Capture the cell that displays the provided text and extract its (X, Y) central coordinate. 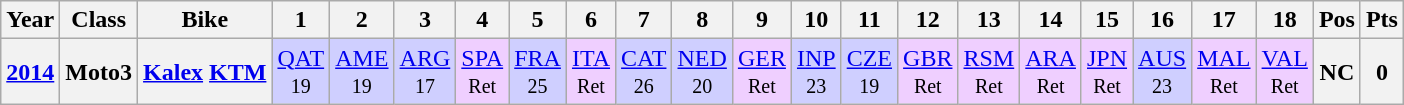
8 (702, 20)
AUS23 (1162, 72)
NED20 (702, 72)
VALRet (1284, 72)
Year (30, 20)
CZE19 (869, 72)
12 (928, 20)
14 (1051, 20)
13 (989, 20)
6 (590, 20)
2 (362, 20)
1 (301, 20)
2014 (30, 72)
FRA25 (538, 72)
ITARet (590, 72)
5 (538, 20)
NC (1336, 72)
15 (1106, 20)
4 (482, 20)
JPNRet (1106, 72)
AME19 (362, 72)
16 (1162, 20)
Moto3 (99, 72)
MALRet (1224, 72)
Bike (205, 20)
0 (1382, 72)
Kalex KTM (205, 72)
10 (816, 20)
ARARet (1051, 72)
7 (644, 20)
INP23 (816, 72)
GERRet (762, 72)
SPARet (482, 72)
RSMRet (989, 72)
QAT19 (301, 72)
CAT26 (644, 72)
11 (869, 20)
9 (762, 20)
3 (425, 20)
Pts (1382, 20)
GBRRet (928, 72)
Pos (1336, 20)
ARG17 (425, 72)
17 (1224, 20)
18 (1284, 20)
Class (99, 20)
